Output the [X, Y] coordinate of the center of the cell containing the given text.  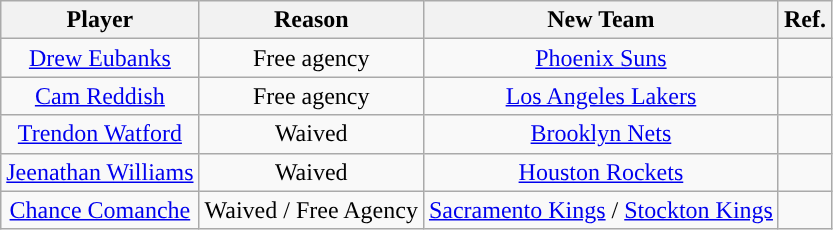
Player [100, 20]
Chance Comanche [100, 210]
Brooklyn Nets [600, 134]
Phoenix Suns [600, 58]
Sacramento Kings / Stockton Kings [600, 210]
Los Angeles Lakers [600, 96]
Houston Rockets [600, 172]
Cam Reddish [100, 96]
Waived / Free Agency [311, 210]
Trendon Watford [100, 134]
Drew Eubanks [100, 58]
Reason [311, 20]
New Team [600, 20]
Ref. [804, 20]
Jeenathan Williams [100, 172]
